Locate the cell with the specified text and output its (x, y) center coordinate. 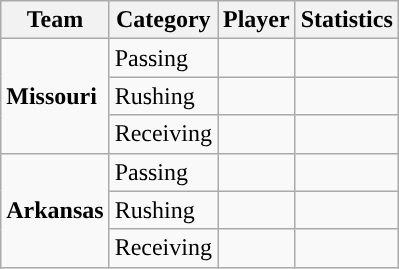
Category (163, 20)
Team (55, 20)
Player (257, 20)
Missouri (55, 96)
Statistics (346, 20)
Arkansas (55, 210)
